Detect which cell encompasses the target text, then output its [X, Y] center coordinate. 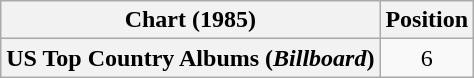
6 [427, 58]
Chart (1985) [190, 20]
Position [427, 20]
US Top Country Albums (Billboard) [190, 58]
